Scan for the cell matching the given text and deliver its (x, y) coordinate at center. 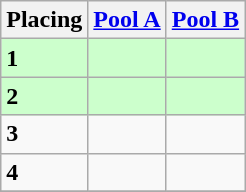
3 (44, 134)
Pool A (127, 20)
2 (44, 96)
Placing (44, 20)
1 (44, 58)
Pool B (205, 20)
4 (44, 172)
